Pinpoint the cell where the given text exists, returning its (X, Y) midpoint coordinate. 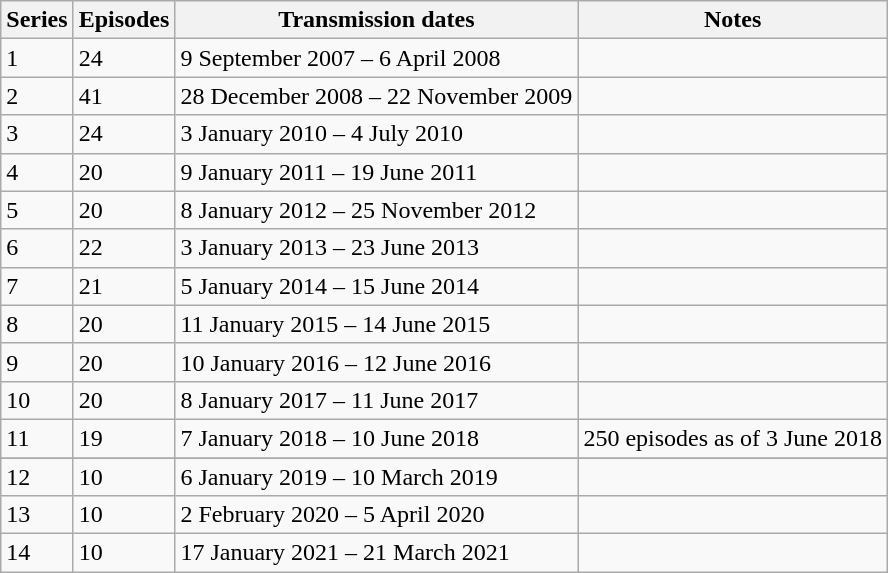
250 episodes as of 3 June 2018 (733, 438)
4 (37, 172)
2 (37, 96)
6 January 2019 – 10 March 2019 (376, 477)
1 (37, 58)
Transmission dates (376, 20)
17 January 2021 – 21 March 2021 (376, 553)
2 February 2020 – 5 April 2020 (376, 515)
11 (37, 438)
Series (37, 20)
28 December 2008 – 22 November 2009 (376, 96)
5 (37, 210)
Notes (733, 20)
3 January 2010 – 4 July 2010 (376, 134)
8 January 2017 – 11 June 2017 (376, 400)
7 (37, 286)
9 September 2007 – 6 April 2008 (376, 58)
5 January 2014 – 15 June 2014 (376, 286)
22 (124, 248)
8 (37, 324)
Episodes (124, 20)
3 January 2013 – 23 June 2013 (376, 248)
9 (37, 362)
7 January 2018 – 10 June 2018 (376, 438)
10 January 2016 – 12 June 2016 (376, 362)
14 (37, 553)
11 January 2015 – 14 June 2015 (376, 324)
8 January 2012 – 25 November 2012 (376, 210)
9 January 2011 – 19 June 2011 (376, 172)
13 (37, 515)
19 (124, 438)
12 (37, 477)
3 (37, 134)
6 (37, 248)
21 (124, 286)
41 (124, 96)
